Find where the given text appears and provide that cell's center as (X, Y) coordinate. 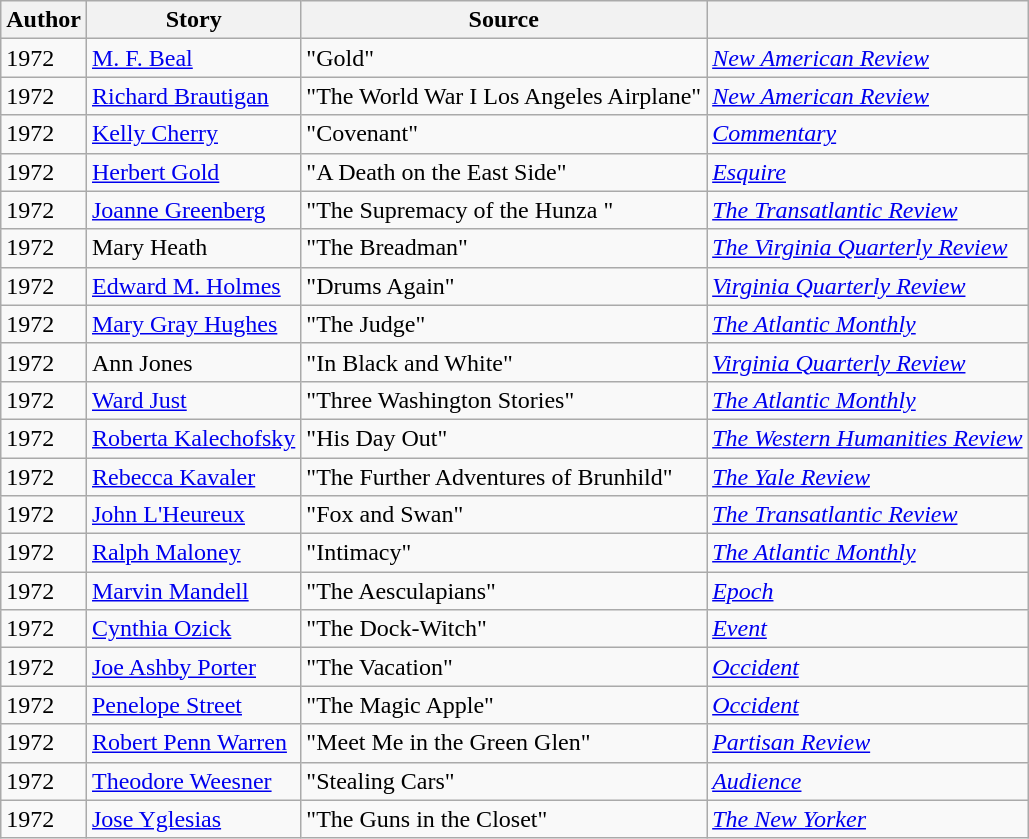
"The Further Adventures of Brunhild" (504, 477)
"The Judge" (504, 324)
Joe Ashby Porter (193, 667)
"The Magic Apple" (504, 705)
Mary Heath (193, 248)
Cynthia Ozick (193, 629)
Ward Just (193, 400)
"Gold" (504, 58)
Penelope Street (193, 705)
"Covenant" (504, 134)
"The Supremacy of the Hunza " (504, 210)
"Meet Me in the Green Glen" (504, 743)
The New Yorker (868, 819)
Jose Yglesias (193, 819)
Marvin Mandell (193, 591)
"In Black and White" (504, 362)
M. F. Beal (193, 58)
Epoch (868, 591)
Mary Gray Hughes (193, 324)
"The Breadman" (504, 248)
Partisan Review (868, 743)
Author (44, 20)
Herbert Gold (193, 172)
The Virginia Quarterly Review (868, 248)
"The Guns in the Closet" (504, 819)
Robert Penn Warren (193, 743)
John L'Heureux (193, 515)
Theodore Weesner (193, 781)
Source (504, 20)
Audience (868, 781)
Event (868, 629)
Story (193, 20)
Rebecca Kavaler (193, 477)
"A Death on the East Side" (504, 172)
The Western Humanities Review (868, 438)
"The Vacation" (504, 667)
"Drums Again" (504, 286)
"The Aesculapians" (504, 591)
Commentary (868, 134)
"Intimacy" (504, 553)
Ann Jones (193, 362)
"The World War I Los Angeles Airplane" (504, 96)
"Stealing Cars" (504, 781)
"Three Washington Stories" (504, 400)
Ralph Maloney (193, 553)
The Yale Review (868, 477)
Edward M. Holmes (193, 286)
Joanne Greenberg (193, 210)
Kelly Cherry (193, 134)
"His Day Out" (504, 438)
"The Dock-Witch" (504, 629)
Roberta Kalechofsky (193, 438)
Richard Brautigan (193, 96)
Esquire (868, 172)
"Fox and Swan" (504, 515)
